Pinpoint the cell where the given text exists, returning its (X, Y) midpoint coordinate. 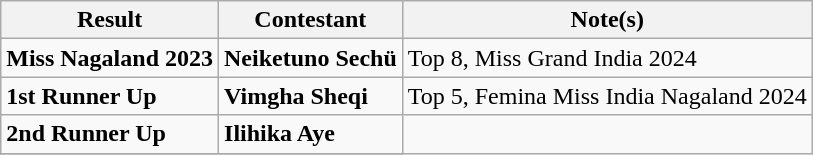
Ilihika Aye (311, 134)
Result (110, 20)
Top 5, Femina Miss India Nagaland 2024 (607, 96)
2nd Runner Up (110, 134)
Miss Nagaland 2023 (110, 58)
Note(s) (607, 20)
1st Runner Up (110, 96)
Neiketuno Sechü (311, 58)
Top 8, Miss Grand India 2024 (607, 58)
Vimgha Sheqi (311, 96)
Contestant (311, 20)
